Provide the (X, Y) coordinate of the cell's center where the given text is located.  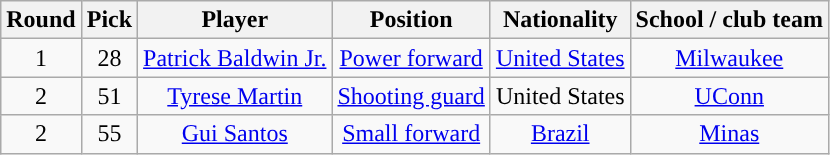
Milwaukee (729, 58)
51 (109, 96)
55 (109, 134)
Patrick Baldwin Jr. (235, 58)
Brazil (560, 134)
1 (41, 58)
Nationality (560, 20)
Gui Santos (235, 134)
Position (411, 20)
Player (235, 20)
Tyrese Martin (235, 96)
UConn (729, 96)
Small forward (411, 134)
Shooting guard (411, 96)
Pick (109, 20)
Minas (729, 134)
Round (41, 20)
Power forward (411, 58)
School / club team (729, 20)
28 (109, 58)
